Detect which cell encompasses the target text, then output its (X, Y) center coordinate. 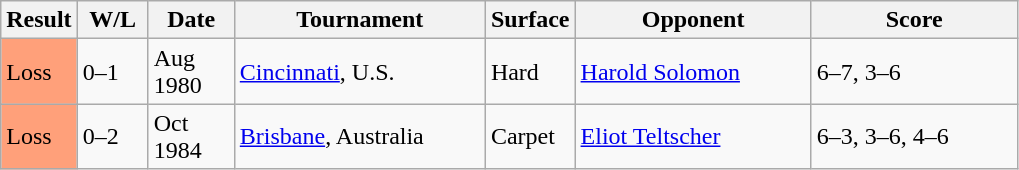
Score (914, 20)
6–7, 3–6 (914, 72)
6–3, 3–6, 4–6 (914, 136)
Tournament (360, 20)
Opponent (693, 20)
Eliot Teltscher (693, 136)
Date (191, 20)
Cincinnati, U.S. (360, 72)
Hard (530, 72)
Oct 1984 (191, 136)
0–1 (112, 72)
0–2 (112, 136)
W/L (112, 20)
Harold Solomon (693, 72)
Aug 1980 (191, 72)
Surface (530, 20)
Brisbane, Australia (360, 136)
Carpet (530, 136)
Result (39, 20)
